From the cell containing the given text, extract its center point as (x, y) coordinate. 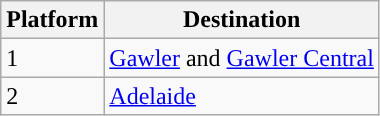
2 (52, 96)
Adelaide (242, 96)
1 (52, 58)
Destination (242, 20)
Gawler and Gawler Central (242, 58)
Platform (52, 20)
